Search for the cell housing the specified text and yield its [X, Y] center coordinate. 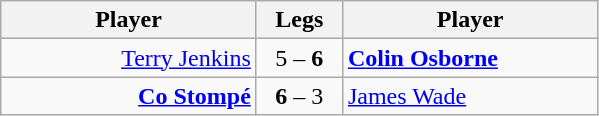
James Wade [470, 96]
Terry Jenkins [129, 58]
Co Stompé [129, 96]
6 – 3 [299, 96]
5 – 6 [299, 58]
Colin Osborne [470, 58]
Legs [299, 20]
